For the text-containing cell, return its midpoint in [X, Y] coordinate format. 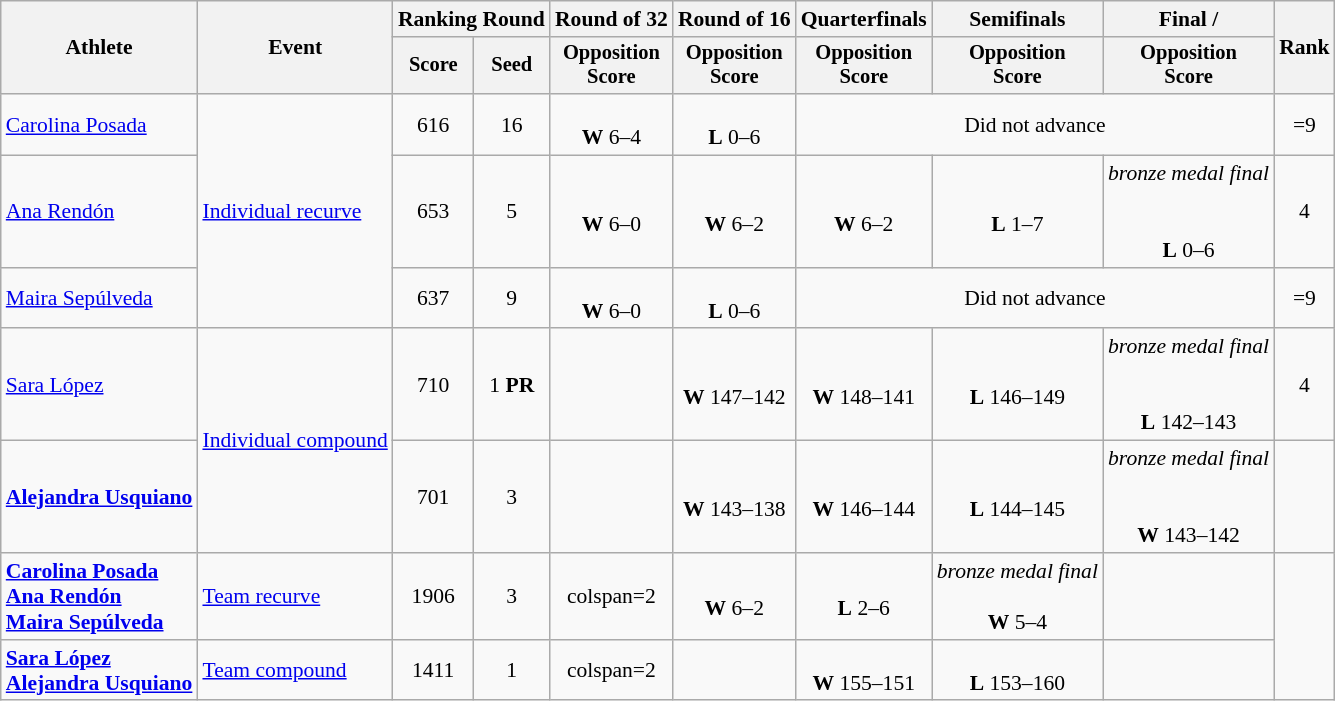
bronze medal final L 142–143 [1188, 385]
Seed [512, 66]
Event [294, 48]
Ranking Round [472, 19]
653 [434, 212]
L 146–149 [1018, 385]
1411 [434, 670]
9 [512, 298]
Round of 32 [612, 19]
Carolina PosadaAna RendónMaira Sepúlveda [100, 596]
Individual compound [294, 441]
Sara López [100, 385]
Alejandra Usquiano [100, 497]
Individual recurve [294, 211]
701 [434, 497]
Quarterfinals [864, 19]
W 6–4 [612, 124]
W 147–142 [734, 385]
W 155–151 [864, 670]
Sara LópezAlejandra Usquiano [100, 670]
bronze medal final W 5–4 [1018, 596]
L 153–160 [1018, 670]
bronze medal final W 143–142 [1188, 497]
W 148–141 [864, 385]
L 1–7 [1018, 212]
1 [512, 670]
Carolina Posada [100, 124]
1 PR [512, 385]
Semifinals [1018, 19]
Team compound [294, 670]
Round of 16 [734, 19]
16 [512, 124]
Team recurve [294, 596]
Athlete [100, 48]
Rank [1304, 48]
W 146–144 [864, 497]
616 [434, 124]
Maira Sepúlveda [100, 298]
1906 [434, 596]
L 2–6 [864, 596]
bronze medal final L 0–6 [1188, 212]
710 [434, 385]
Ana Rendón [100, 212]
Final / [1188, 19]
637 [434, 298]
5 [512, 212]
W 143–138 [734, 497]
Score [434, 66]
L 144–145 [1018, 497]
